Search for the cell housing the specified text and yield its (X, Y) center coordinate. 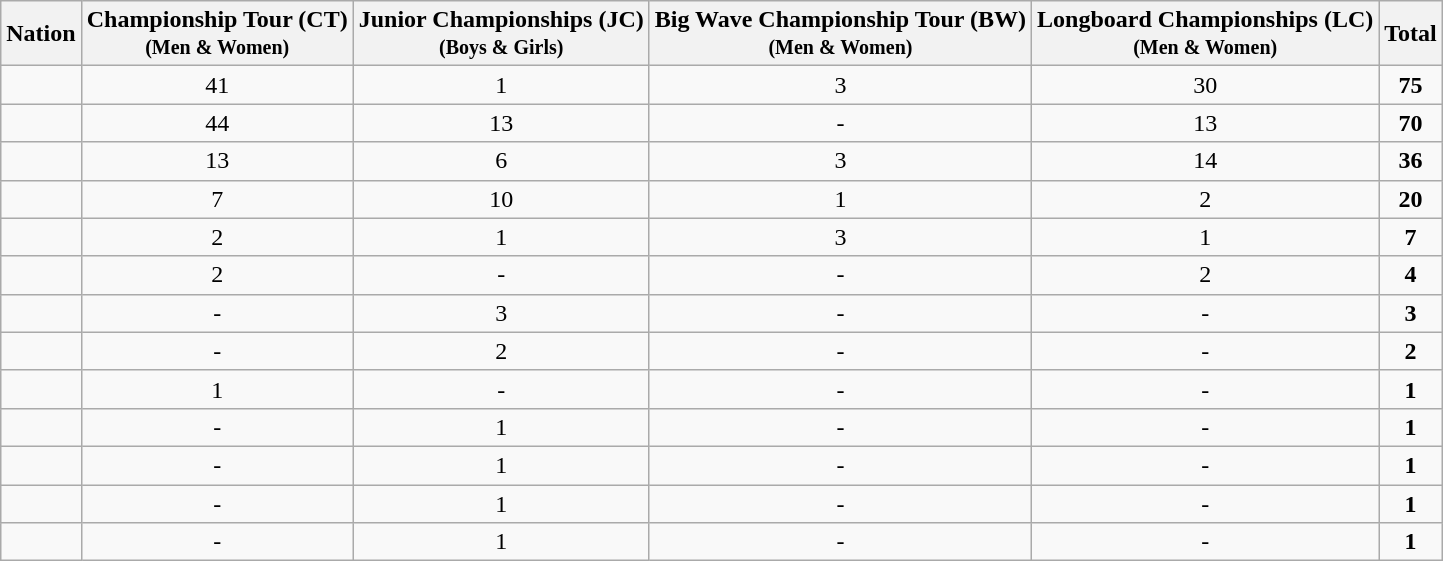
Nation (41, 34)
44 (217, 123)
14 (1206, 161)
20 (1411, 199)
6 (501, 161)
Total (1411, 34)
4 (1411, 275)
36 (1411, 161)
75 (1411, 85)
Championship Tour (CT) (Men & Women) (217, 34)
Longboard Championships (LC) (Men & Women) (1206, 34)
30 (1206, 85)
10 (501, 199)
Junior Championships (JC) (Boys & Girls) (501, 34)
70 (1411, 123)
Big Wave Championship Tour (BW) (Men & Women) (840, 34)
41 (217, 85)
